Detect which cell encompasses the target text, then output its [x, y] center coordinate. 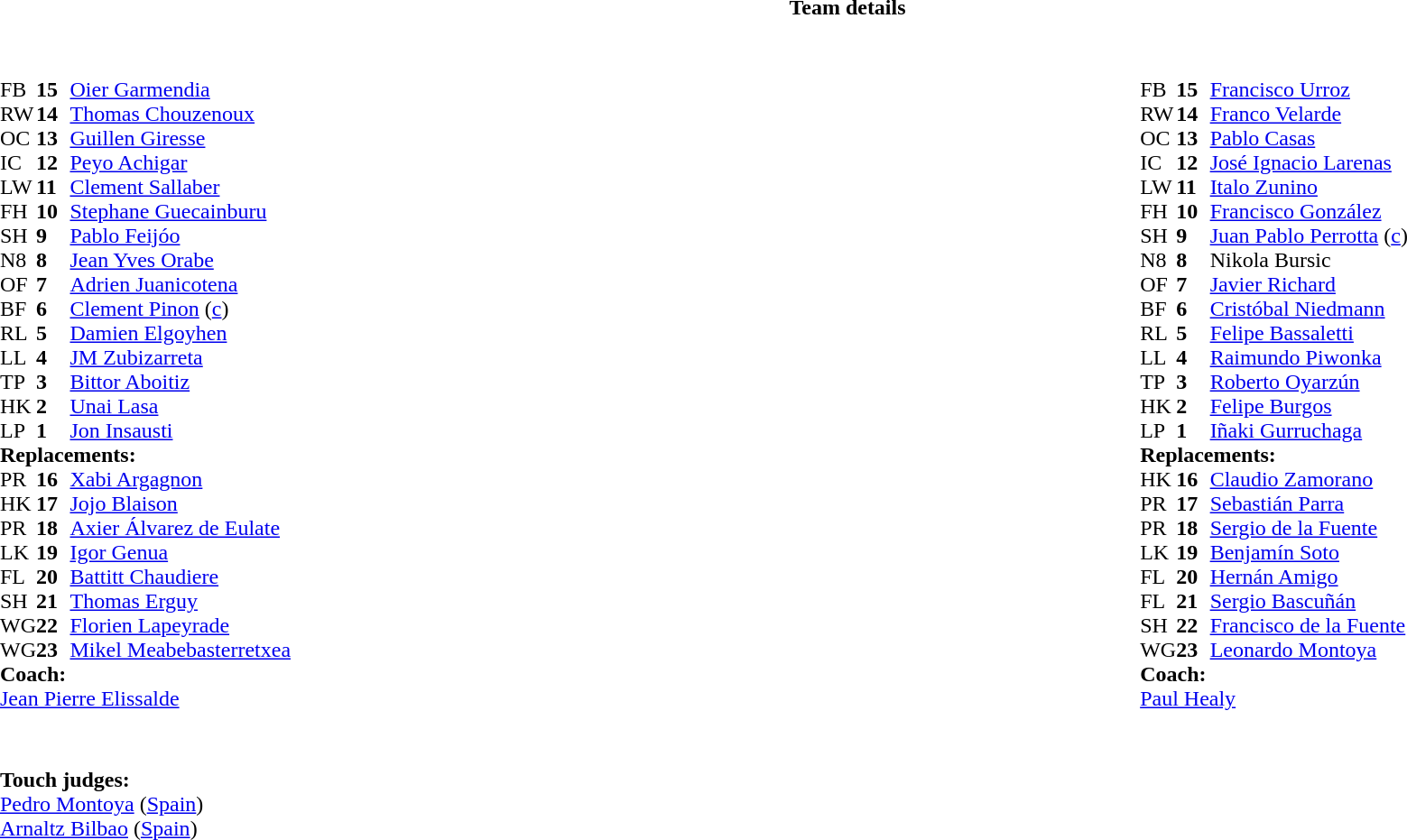
Replacements: [145, 455]
Jon Insausti [181, 431]
Pablo Feijóo [181, 236]
Stephane Guecainburu [181, 211]
Damien Elgoyhen [181, 334]
Battitt Chaudiere [181, 577]
JM Zubizarreta [181, 357]
Thomas Erguy [181, 601]
Thomas Chouzenoux [181, 114]
Jojo Blaison [181, 503]
Adrien Juanicotena [181, 285]
Axier Álvarez de Eulate [181, 529]
Florien Lapeyrade [181, 626]
Guillen Giresse [181, 139]
Unai Lasa [181, 406]
Igor Genua [181, 552]
Clement Pinon (c) [181, 309]
Clement Sallaber [181, 188]
Xabi Argagnon [181, 480]
Peyo Achigar [181, 162]
Jean Yves Orabe [181, 260]
Mikel Meabebasterretxea [181, 650]
Oier Garmendia [181, 90]
Bittor Aboitiz [181, 383]
Coach: [145, 675]
Jean Pierre Elissalde [145, 698]
